Capture the cell that displays the provided text and extract its [x, y] central coordinate. 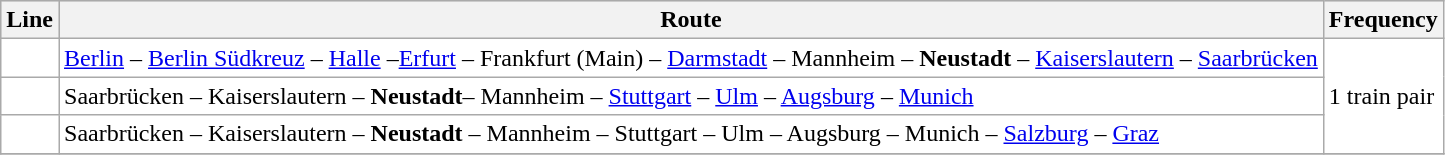
Berlin – Berlin Südkreuz – Halle –Erfurt – Frankfurt (Main) – Darmstadt – Mannheim – Neustadt – Kaiserslautern – Saarbrücken [690, 58]
Route [690, 20]
Saarbrücken – Kaiserslautern – Neustadt – Mannheim – Stuttgart – Ulm – Augsburg – Munich – Salzburg – Graz [690, 134]
1 train pair [1383, 96]
Saarbrücken – Kaiserslautern – Neustadt– Mannheim – Stuttgart – Ulm – Augsburg – Munich [690, 96]
Line [30, 20]
Frequency [1383, 20]
